Find where the given text appears and provide that cell's center as (X, Y) coordinate. 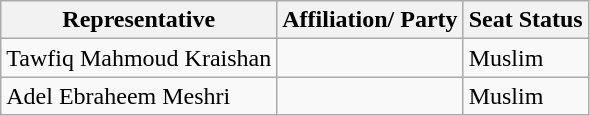
Adel Ebraheem Meshri (139, 96)
Affiliation/ Party (370, 20)
Tawfiq Mahmoud Kraishan (139, 58)
Seat Status (526, 20)
Representative (139, 20)
